Identify which cell holds the provided text, then report its [x, y] central coordinate. 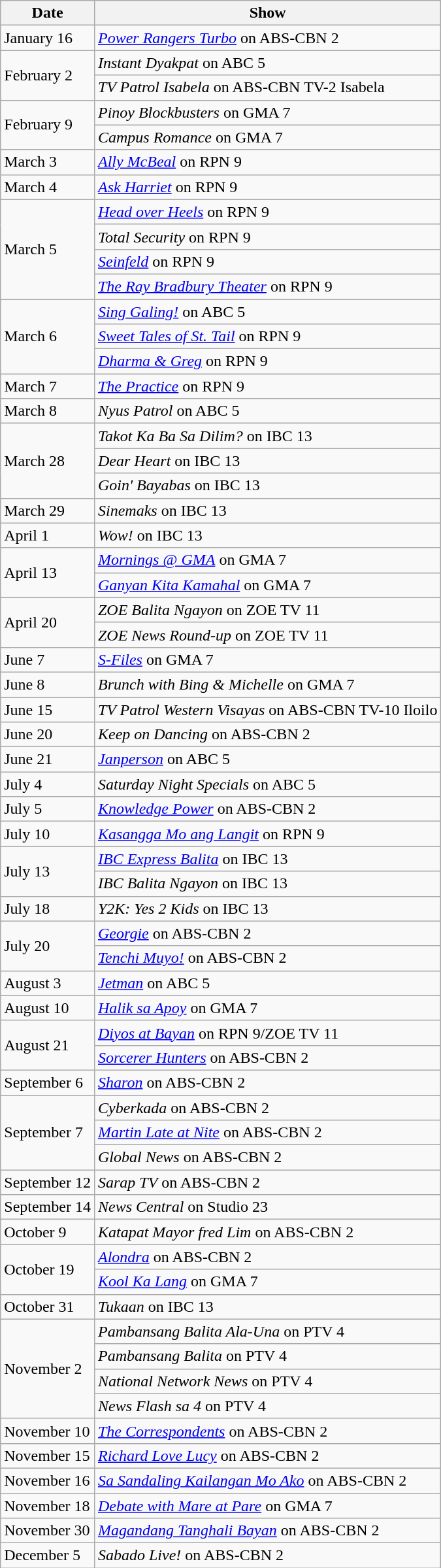
March 4 [48, 187]
November 16 [48, 1480]
Campus Romance on GMA 7 [267, 137]
Kasangga Mo ang Langit on RPN 9 [267, 834]
Sinemaks on IBC 13 [267, 510]
July 4 [48, 784]
News Central on Studio 23 [267, 1207]
The Practice on RPN 9 [267, 386]
IBC Balita Ngayon on IBC 13 [267, 884]
April 13 [48, 573]
Dear Heart on IBC 13 [267, 461]
Sweet Tales of St. Tail on RPN 9 [267, 337]
November 18 [48, 1505]
Keep on Dancing on ABS-CBN 2 [267, 735]
TV Patrol Isabela on ABS-CBN TV-2 Isabela [267, 88]
Power Rangers Turbo on ABS-CBN 2 [267, 38]
Y2K: Yes 2 Kids on IBC 13 [267, 909]
Sing Galing! on ABC 5 [267, 312]
Janperson on ABC 5 [267, 759]
February 9 [48, 125]
January 16 [48, 38]
ZOE Balita Ngayon on ZOE TV 11 [267, 610]
Sorcerer Hunters on ABS-CBN 2 [267, 1058]
IBC Express Balita on IBC 13 [267, 859]
Sabado Live! on ABS-CBN 2 [267, 1556]
Instant Dyakpat on ABC 5 [267, 63]
The Ray Bradbury Theater on RPN 9 [267, 286]
Katapat Mayor fred Lim on ABS-CBN 2 [267, 1232]
Jetman on ABC 5 [267, 983]
June 21 [48, 759]
Tukaan on IBC 13 [267, 1307]
July 10 [48, 834]
November 30 [48, 1531]
October 31 [48, 1307]
November 10 [48, 1431]
Sarap TV on ABS-CBN 2 [267, 1182]
Debate with Mare at Pare on GMA 7 [267, 1505]
Kool Ka Lang on GMA 7 [267, 1282]
Halik sa Apoy on GMA 7 [267, 1008]
October 19 [48, 1269]
March 5 [48, 249]
November 2 [48, 1369]
Georgie on ABS-CBN 2 [267, 933]
March 28 [48, 461]
August 3 [48, 983]
S-Files on GMA 7 [267, 659]
March 6 [48, 337]
Tenchi Muyo! on ABS-CBN 2 [267, 958]
Goin' Bayabas on IBC 13 [267, 486]
Knowledge Power on ABS-CBN 2 [267, 809]
Seinfeld on RPN 9 [267, 261]
Brunch with Bing & Michelle on GMA 7 [267, 684]
September 7 [48, 1133]
National Network News on PTV 4 [267, 1381]
November 15 [48, 1456]
Ask Harriet on RPN 9 [267, 187]
Magandang Tanghali Bayan on ABS-CBN 2 [267, 1531]
Diyos at Bayan on RPN 9/ZOE TV 11 [267, 1033]
April 1 [48, 535]
Takot Ka Ba Sa Dilim? on IBC 13 [267, 436]
Sa Sandaling Kailangan Mo Ako on ABS-CBN 2 [267, 1480]
March 29 [48, 510]
The Correspondents on ABS-CBN 2 [267, 1431]
Head over Heels on RPN 9 [267, 212]
September 12 [48, 1182]
July 18 [48, 909]
Pinoy Blockbusters on GMA 7 [267, 112]
Richard Love Lucy on ABS-CBN 2 [267, 1456]
Total Security on RPN 9 [267, 237]
April 20 [48, 622]
June 7 [48, 659]
June 20 [48, 735]
Pambansang Balita Ala-Una on PTV 4 [267, 1331]
Show [267, 13]
June 8 [48, 684]
Saturday Night Specials on ABC 5 [267, 784]
TV Patrol Western Visayas on ABS-CBN TV-10 Iloilo [267, 709]
Alondra on ABS-CBN 2 [267, 1257]
Sharon on ABS-CBN 2 [267, 1082]
Global News on ABS-CBN 2 [267, 1158]
Wow! on IBC 13 [267, 535]
News Flash sa 4 on PTV 4 [267, 1406]
Ganyan Kita Kamahal on GMA 7 [267, 585]
Ally McBeal on RPN 9 [267, 162]
Cyberkada on ABS-CBN 2 [267, 1108]
September 14 [48, 1207]
July 20 [48, 946]
Martin Late at Nite on ABS-CBN 2 [267, 1133]
June 15 [48, 709]
February 2 [48, 75]
March 7 [48, 386]
Mornings @ GMA on GMA 7 [267, 560]
Date [48, 13]
Dharma & Greg on RPN 9 [267, 361]
August 21 [48, 1045]
ZOE News Round-up on ZOE TV 11 [267, 635]
July 5 [48, 809]
Pambansang Balita on PTV 4 [267, 1356]
October 9 [48, 1232]
August 10 [48, 1008]
March 3 [48, 162]
December 5 [48, 1556]
March 8 [48, 411]
Nyus Patrol on ABC 5 [267, 411]
September 6 [48, 1082]
July 13 [48, 871]
